Locate the cell with the specified text and output its (x, y) center coordinate. 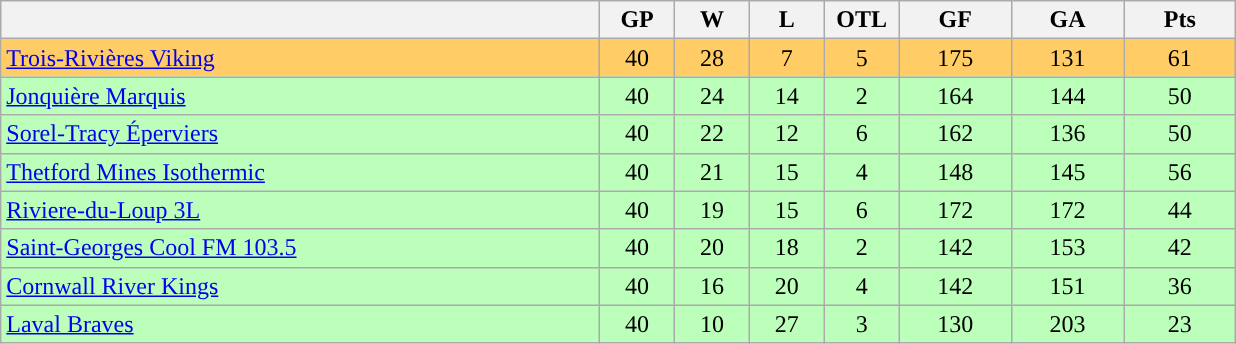
136 (1067, 134)
18 (786, 248)
144 (1067, 96)
Jonquière Marquis (300, 96)
GF (955, 20)
Laval Braves (300, 324)
175 (955, 58)
44 (1180, 210)
12 (786, 134)
10 (712, 324)
145 (1067, 172)
L (786, 20)
14 (786, 96)
22 (712, 134)
GA (1067, 20)
16 (712, 286)
61 (1180, 58)
148 (955, 172)
153 (1067, 248)
130 (955, 324)
Sorel-Tracy Éperviers (300, 134)
56 (1180, 172)
Trois-Rivières Viking (300, 58)
Thetford Mines Isothermic (300, 172)
42 (1180, 248)
Saint-Georges Cool FM 103.5 (300, 248)
162 (955, 134)
GP (638, 20)
23 (1180, 324)
19 (712, 210)
151 (1067, 286)
203 (1067, 324)
Riviere-du-Loup 3L (300, 210)
131 (1067, 58)
Cornwall River Kings (300, 286)
5 (862, 58)
7 (786, 58)
36 (1180, 286)
24 (712, 96)
164 (955, 96)
Pts (1180, 20)
OTL (862, 20)
3 (862, 324)
21 (712, 172)
27 (786, 324)
28 (712, 58)
W (712, 20)
